Scan for the cell matching the given text and deliver its (X, Y) coordinate at center. 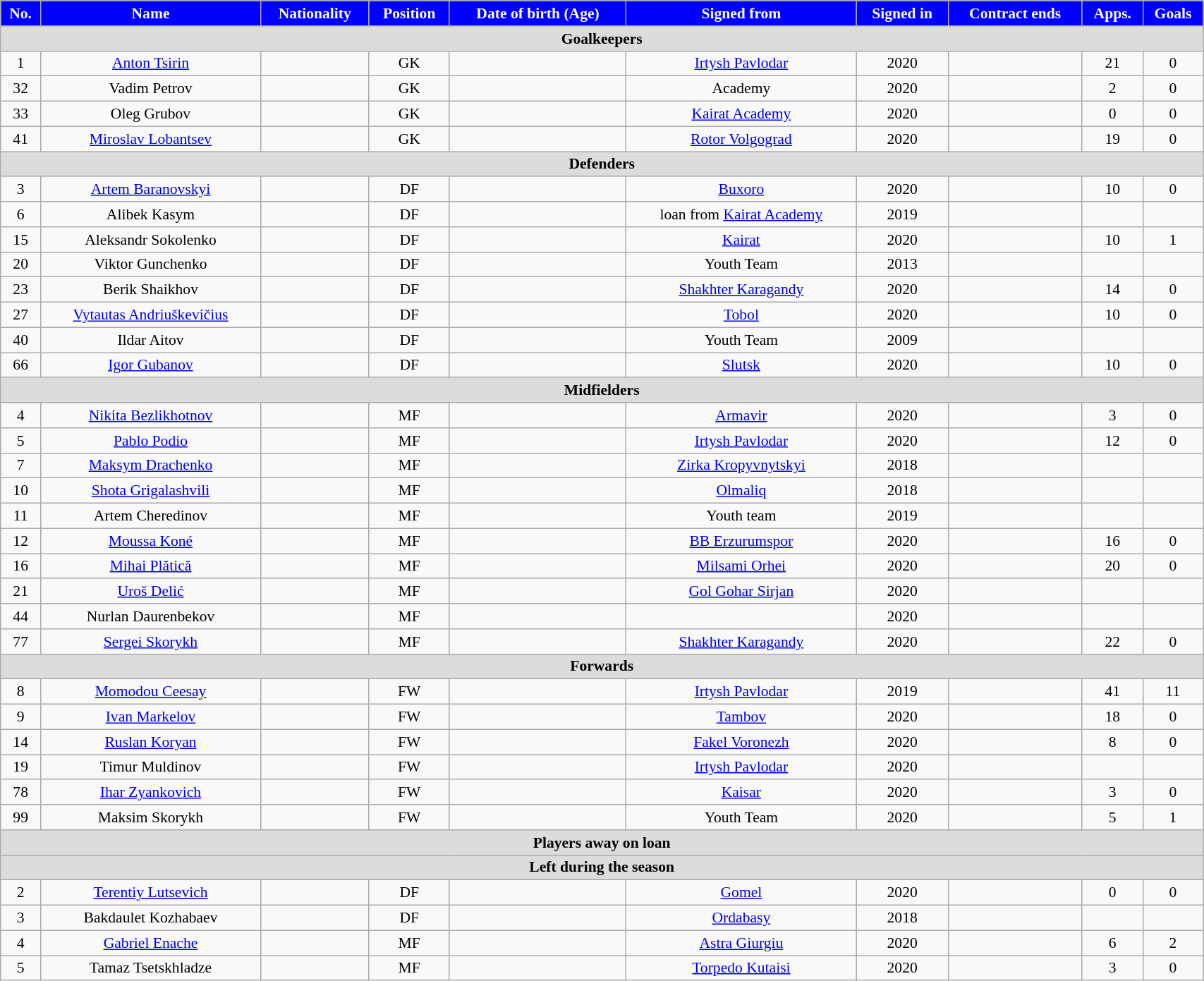
Igor Gubanov (151, 365)
Miroslav Lobantsev (151, 139)
Olmaliq (742, 491)
Fakel Voronezh (742, 742)
33 (21, 114)
22 (1112, 642)
Sergei Skorykh (151, 642)
77 (21, 642)
Slutsk (742, 365)
Ivan Markelov (151, 717)
Anton Tsirin (151, 63)
78 (21, 793)
BB Erzurumspor (742, 541)
66 (21, 365)
Tambov (742, 717)
Buxoro (742, 190)
Signed from (742, 13)
Timur Muldinov (151, 767)
Ildar Aitov (151, 340)
Nationality (315, 13)
Tobol (742, 315)
Vadim Petrov (151, 89)
Astra Giurgiu (742, 943)
Aleksandr Sokolenko (151, 240)
Goalkeepers (602, 39)
Youth team (742, 516)
9 (21, 717)
Pablo Podio (151, 441)
Left during the season (602, 867)
Terentiy Lutsevich (151, 893)
Moussa Koné (151, 541)
Armavir (742, 415)
23 (21, 290)
Gabriel Enache (151, 943)
27 (21, 315)
7 (21, 465)
Contract ends (1015, 13)
44 (21, 616)
Rotor Volgograd (742, 139)
Name (151, 13)
Berik Shaikhov (151, 290)
Artem Cheredinov (151, 516)
Oleg Grubov (151, 114)
Ordabasy (742, 918)
Alibek Kasym (151, 214)
15 (21, 240)
Midfielders (602, 391)
Uroš Delić (151, 592)
Tamaz Tsetskhladze (151, 968)
Nikita Bezlikhotnov (151, 415)
Mihai Plătică (151, 566)
Artem Baranovskyi (151, 190)
Position (409, 13)
Kaisar (742, 793)
No. (21, 13)
99 (21, 817)
Viktor Gunchenko (151, 264)
Maksim Skorykh (151, 817)
32 (21, 89)
Nurlan Daurenbekov (151, 616)
Bakdaulet Kozhabaev (151, 918)
Maksym Drachenko (151, 465)
Goals (1172, 13)
Signed in (902, 13)
40 (21, 340)
Kairat (742, 240)
Zirka Kropyvnytskyi (742, 465)
Defenders (602, 164)
loan from Kairat Academy (742, 214)
18 (1112, 717)
Ruslan Koryan (151, 742)
Milsami Orhei (742, 566)
Torpedo Kutaisi (742, 968)
Apps. (1112, 13)
Players away on loan (602, 843)
Gol Gohar Sirjan (742, 592)
Vytautas Andriuškevičius (151, 315)
Gomel (742, 893)
Ihar Zyankovich (151, 793)
Forwards (602, 666)
Momodou Ceesay (151, 692)
Kairat Academy (742, 114)
Date of birth (Age) (537, 13)
2013 (902, 264)
Shota Grigalashvili (151, 491)
2009 (902, 340)
Academy (742, 89)
